Scan for the cell matching the given text and deliver its [x, y] coordinate at center. 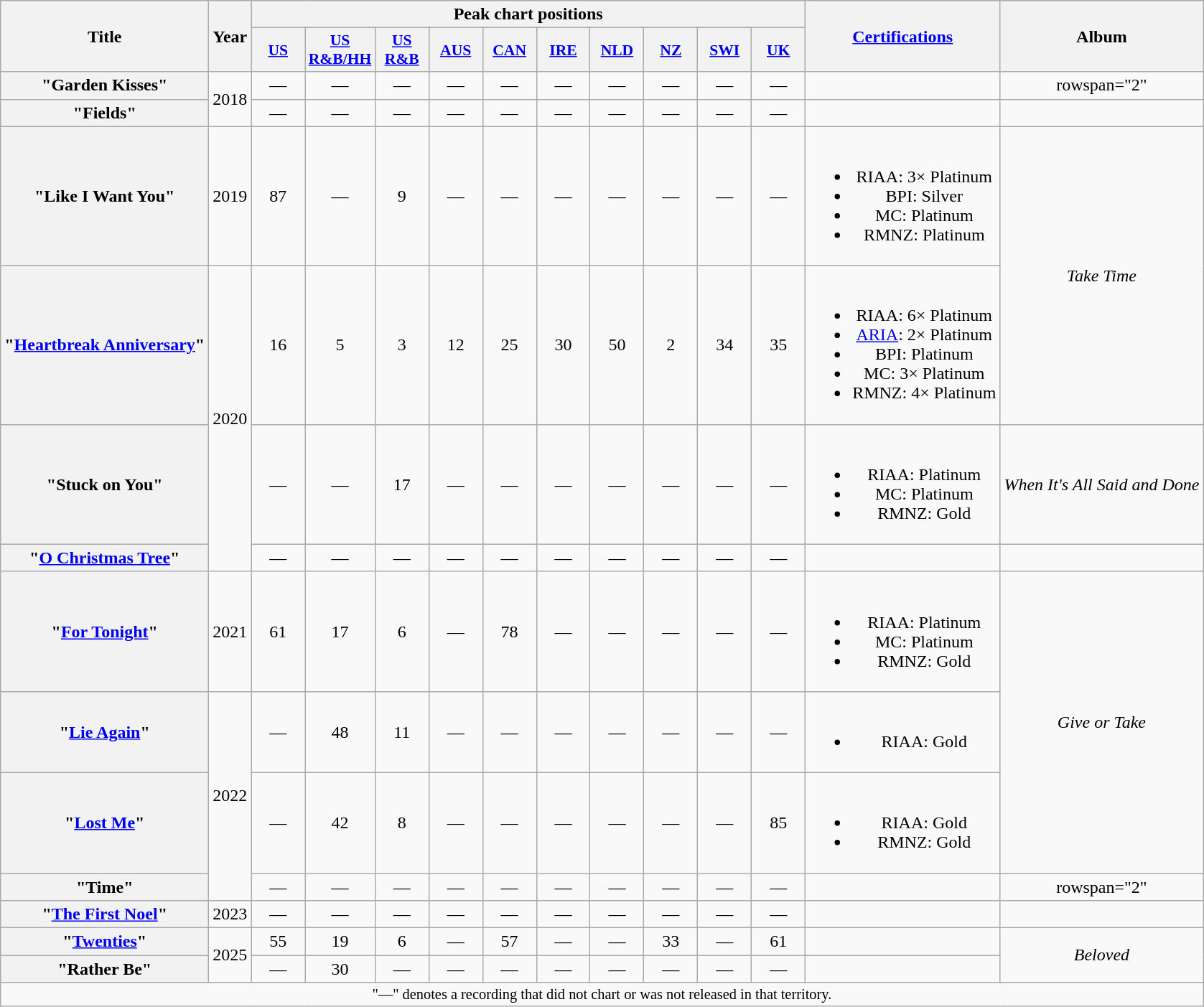
2020 [230, 418]
48 [340, 732]
RIAA: GoldRMNZ: Gold [903, 823]
UK [778, 50]
57 [510, 942]
"—" denotes a recording that did not chart or was not released in that territory. [602, 995]
34 [725, 345]
25 [510, 345]
5 [340, 345]
55 [279, 942]
85 [778, 823]
"Lost Me" [105, 823]
78 [510, 632]
2022 [230, 795]
Beloved [1101, 955]
"Time" [105, 886]
"Rather Be" [105, 969]
Title [105, 36]
"Heartbreak Anniversary" [105, 345]
Certifications [903, 36]
NZ [671, 50]
When It's All Said and Done [1101, 484]
Give or Take [1101, 722]
Take Time [1101, 276]
9 [402, 196]
35 [778, 345]
12 [455, 345]
2 [671, 345]
"The First Noel" [105, 914]
16 [279, 345]
"Twenties" [105, 942]
USR&B [402, 50]
"Like I Want You" [105, 196]
AUS [455, 50]
RIAA: Gold [903, 732]
2018 [230, 99]
2021 [230, 632]
"Stuck on You" [105, 484]
"Lie Again" [105, 732]
11 [402, 732]
US [279, 50]
19 [340, 942]
Peak chart positions [528, 14]
RIAA: 3× PlatinumBPI: SilverMC: PlatinumRMNZ: Platinum [903, 196]
2019 [230, 196]
33 [671, 942]
50 [617, 345]
"O Christmas Tree" [105, 558]
"For Tonight" [105, 632]
Album [1101, 36]
3 [402, 345]
SWI [725, 50]
Year [230, 36]
"Garden Kisses" [105, 85]
RIAA: 6× PlatinumARIA: 2× PlatinumBPI: PlatinumMC: 3× PlatinumRMNZ: 4× Platinum [903, 345]
USR&B/HH [340, 50]
CAN [510, 50]
2023 [230, 914]
IRE [563, 50]
"Fields" [105, 113]
2025 [230, 955]
8 [402, 823]
NLD [617, 50]
87 [279, 196]
42 [340, 823]
